Identify which cell holds the provided text, then report its [X, Y] central coordinate. 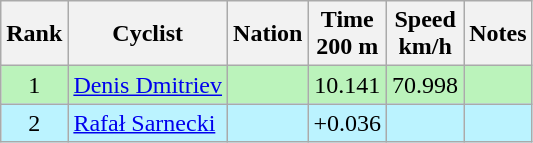
Rank [34, 34]
2 [34, 123]
+0.036 [348, 123]
Rafał Sarnecki [148, 123]
Nation [268, 34]
Notes [498, 34]
Cyclist [148, 34]
Denis Dmitriev [148, 85]
1 [34, 85]
70.998 [426, 85]
Time200 m [348, 34]
10.141 [348, 85]
Speedkm/h [426, 34]
